Locate the cell with the specified text and output its (x, y) center coordinate. 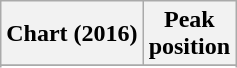
Peak position (189, 34)
Chart (2016) (72, 34)
